Locate the cell with the specified text and output its [X, Y] center coordinate. 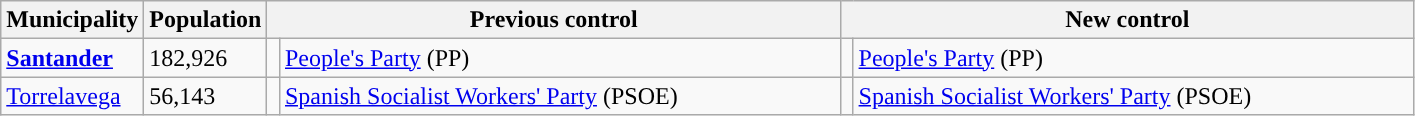
182,926 [206, 58]
Previous control [554, 20]
56,143 [206, 96]
Torrelavega [72, 96]
New control [1127, 20]
Santander [72, 58]
Municipality [72, 20]
Population [206, 20]
